Locate the cell with the specified text and output its (x, y) center coordinate. 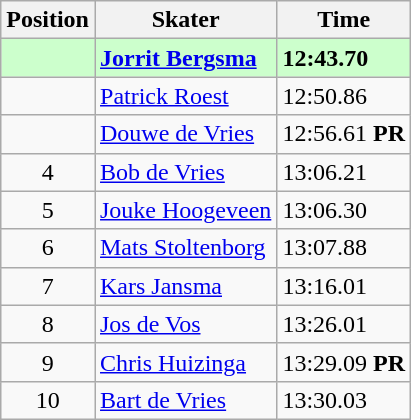
Time (344, 20)
12:43.70 (344, 58)
13:07.88 (344, 248)
12:56.61 PR (344, 134)
13:06.21 (344, 172)
Bart de Vries (185, 400)
Jos de Vos (185, 324)
10 (48, 400)
13:30.03 (344, 400)
Skater (185, 20)
Mats Stoltenborg (185, 248)
13:06.30 (344, 210)
Chris Huizinga (185, 362)
Jouke Hoogeveen (185, 210)
12:50.86 (344, 96)
Douwe de Vries (185, 134)
9 (48, 362)
4 (48, 172)
Kars Jansma (185, 286)
13:26.01 (344, 324)
7 (48, 286)
13:29.09 PR (344, 362)
13:16.01 (344, 286)
Jorrit Bergsma (185, 58)
Position (48, 20)
8 (48, 324)
6 (48, 248)
Patrick Roest (185, 96)
5 (48, 210)
Bob de Vries (185, 172)
